Capture the cell that displays the provided text and extract its [X, Y] central coordinate. 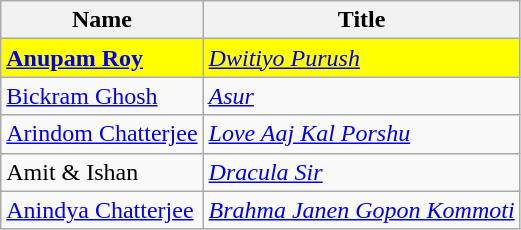
Bickram Ghosh [102, 96]
Dracula Sir [362, 172]
Arindom Chatterjee [102, 134]
Dwitiyo Purush [362, 58]
Title [362, 20]
Brahma Janen Gopon Kommoti [362, 210]
Amit & Ishan [102, 172]
Anindya Chatterjee [102, 210]
Love Aaj Kal Porshu [362, 134]
Anupam Roy [102, 58]
Name [102, 20]
Asur [362, 96]
